Determine the (x, y) coordinate at the center of the cell enclosing the given text.  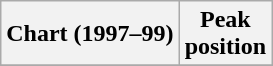
Peak position (225, 34)
Chart (1997–99) (90, 34)
